Find where the given text appears and provide that cell's center as [X, Y] coordinate. 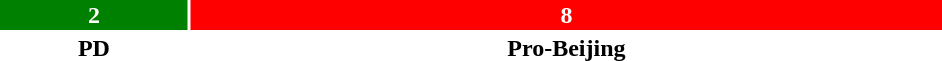
8 [566, 15]
2 [94, 15]
